Locate the cell with the specified text and output its (X, Y) center coordinate. 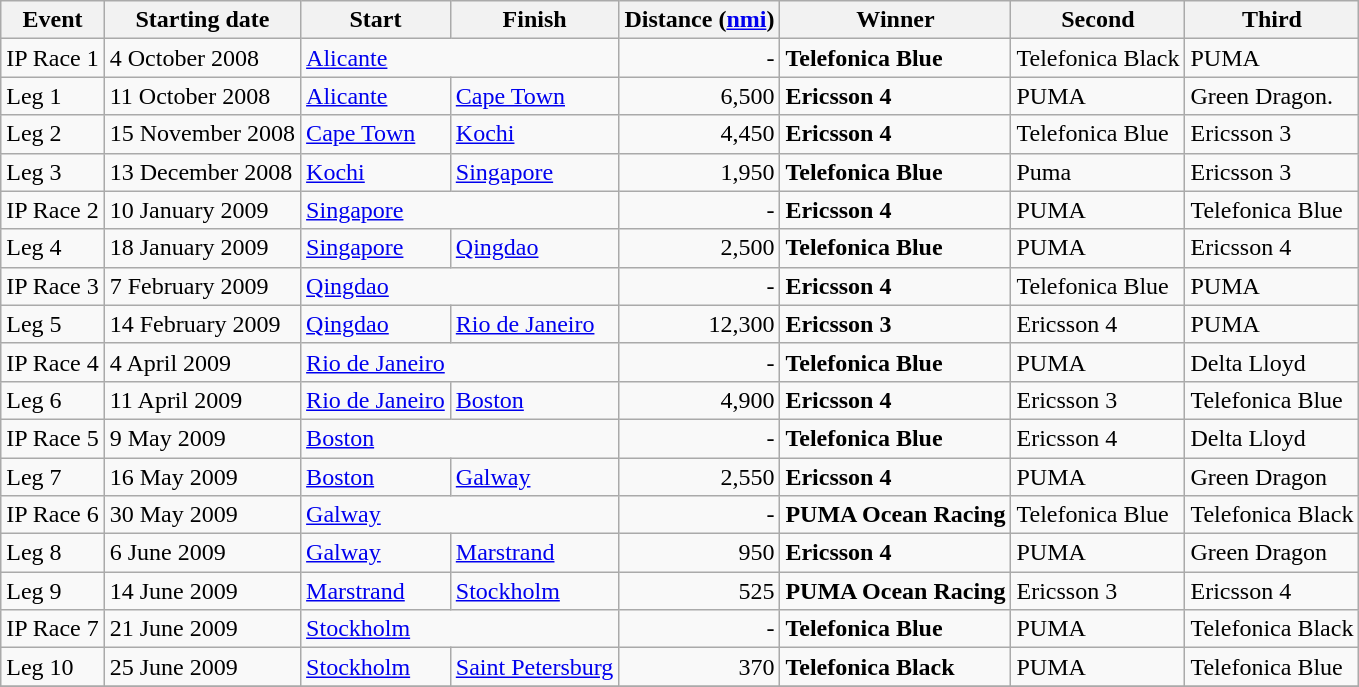
525 (700, 591)
11 April 2009 (202, 400)
Second (1098, 20)
Start (376, 20)
950 (700, 553)
Third (1272, 20)
Leg 1 (52, 96)
14 February 2009 (202, 324)
IP Race 2 (52, 210)
IP Race 7 (52, 629)
Leg 6 (52, 400)
Green Dragon. (1272, 96)
Leg 10 (52, 667)
Event (52, 20)
4 October 2008 (202, 58)
Winner (896, 20)
IP Race 1 (52, 58)
Finish (534, 20)
IP Race 3 (52, 286)
IP Race 5 (52, 438)
9 May 2009 (202, 438)
18 January 2009 (202, 248)
2,550 (700, 477)
16 May 2009 (202, 477)
6 June 2009 (202, 553)
Leg 2 (52, 134)
IP Race 6 (52, 515)
14 June 2009 (202, 591)
Leg 5 (52, 324)
15 November 2008 (202, 134)
25 June 2009 (202, 667)
1,950 (700, 172)
Leg 8 (52, 553)
370 (700, 667)
Leg 4 (52, 248)
21 June 2009 (202, 629)
2,500 (700, 248)
Distance (nmi) (700, 20)
11 October 2008 (202, 96)
12,300 (700, 324)
Leg 9 (52, 591)
Starting date (202, 20)
Puma (1098, 172)
10 January 2009 (202, 210)
30 May 2009 (202, 515)
6,500 (700, 96)
Leg 7 (52, 477)
Saint Petersburg (534, 667)
4 April 2009 (202, 362)
7 February 2009 (202, 286)
13 December 2008 (202, 172)
IP Race 4 (52, 362)
4,450 (700, 134)
Leg 3 (52, 172)
4,900 (700, 400)
